Locate the cell with the specified text and output its (X, Y) center coordinate. 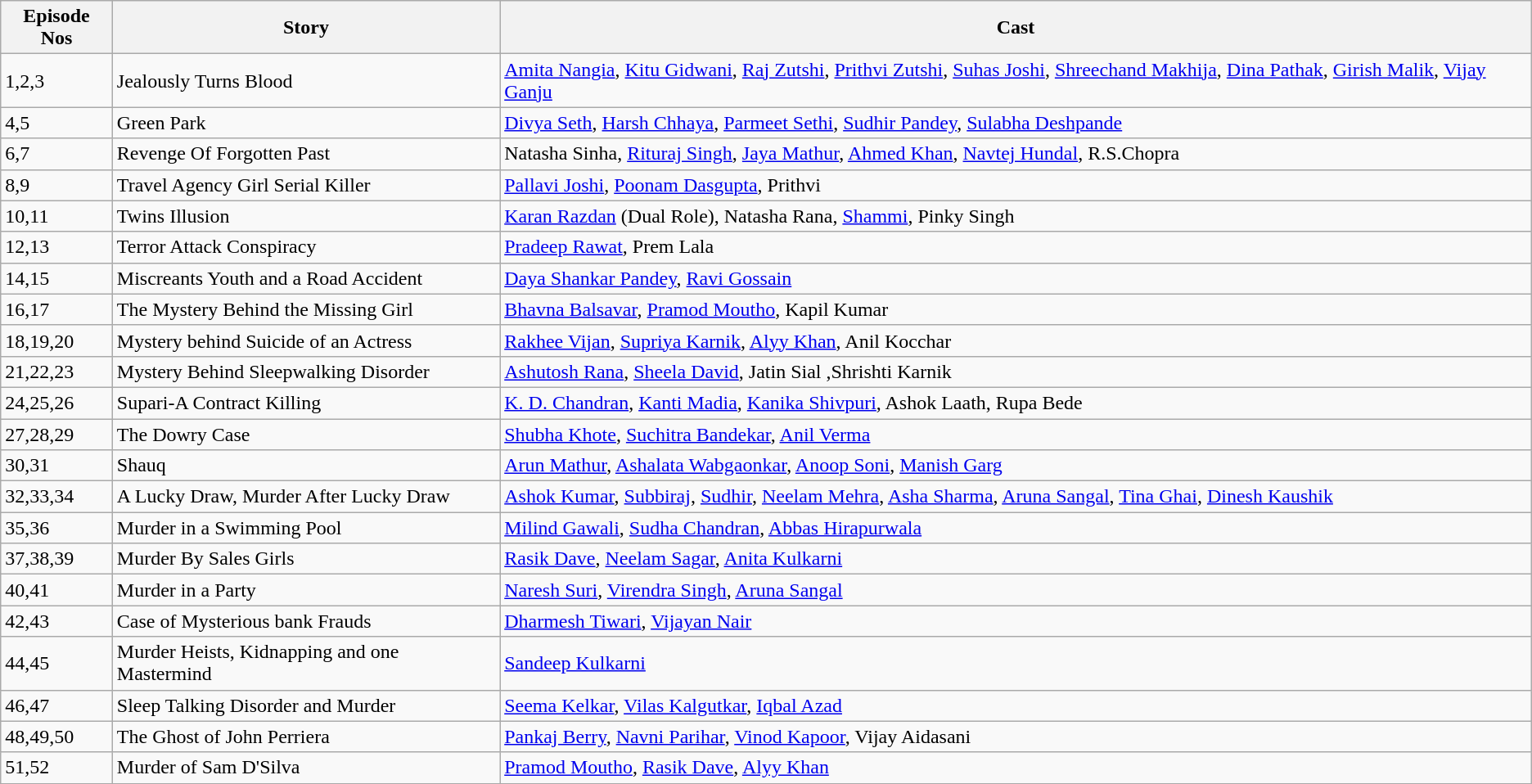
40,41 (57, 590)
8,9 (57, 185)
46,47 (57, 705)
Sleep Talking Disorder and Murder (306, 705)
The Ghost of John Perriera (306, 737)
Murder Heists, Kidnapping and one Mastermind (306, 663)
Murder in a Party (306, 590)
Mystery Behind Sleepwalking Disorder (306, 372)
Sandeep Kulkarni (1016, 663)
Rasik Dave, Neelam Sagar, Anita Kulkarni (1016, 559)
Murder in a Swimming Pool (306, 528)
30,31 (57, 466)
The Dowry Case (306, 435)
Milind Gawali, Sudha Chandran, Abbas Hirapurwala (1016, 528)
K. D. Chandran, Kanti Madia, Kanika Shivpuri, Ashok Laath, Rupa Bede (1016, 403)
6,7 (57, 154)
Green Park (306, 123)
Daya Shankar Pandey, Ravi Gossain (1016, 278)
35,36 (57, 528)
The Mystery Behind the Missing Girl (306, 309)
Mystery behind Suicide of an Actress (306, 340)
Episode Nos (57, 28)
Miscreants Youth and a Road Accident (306, 278)
Jealously Turns Blood (306, 80)
Rakhee Vijan, Supriya Karnik, Alyy Khan, Anil Kocchar (1016, 340)
Murder By Sales Girls (306, 559)
Revenge Of Forgotten Past (306, 154)
Shauq (306, 466)
44,45 (57, 663)
Ashok Kumar, Subbiraj, Sudhir, Neelam Mehra, Asha Sharma, Aruna Sangal, Tina Ghai, Dinesh Kaushik (1016, 497)
12,13 (57, 247)
21,22,23 (57, 372)
1,2,3 (57, 80)
Ashutosh Rana, Sheela David, Jatin Sial ,Shrishti Karnik (1016, 372)
27,28,29 (57, 435)
Natasha Sinha, Rituraj Singh, Jaya Mathur, Ahmed Khan, Navtej Hundal, R.S.Chopra (1016, 154)
Travel Agency Girl Serial Killer (306, 185)
Pallavi Joshi, Poonam Dasgupta, Prithvi (1016, 185)
48,49,50 (57, 737)
4,5 (57, 123)
Shubha Khote, Suchitra Bandekar, Anil Verma (1016, 435)
Amita Nangia, Kitu Gidwani, Raj Zutshi, Prithvi Zutshi, Suhas Joshi, Shreechand Makhija, Dina Pathak, Girish Malik, Vijay Ganju (1016, 80)
24,25,26 (57, 403)
Terror Attack Conspiracy (306, 247)
18,19,20 (57, 340)
Murder of Sam D'Silva (306, 768)
16,17 (57, 309)
Story (306, 28)
A Lucky Draw, Murder After Lucky Draw (306, 497)
Pradeep Rawat, Prem Lala (1016, 247)
Bhavna Balsavar, Pramod Moutho, Kapil Kumar (1016, 309)
Pramod Moutho, Rasik Dave, Alyy Khan (1016, 768)
Pankaj Berry, Navni Parihar, Vinod Kapoor, Vijay Aidasani (1016, 737)
Naresh Suri, Virendra Singh, Aruna Sangal (1016, 590)
42,43 (57, 621)
Arun Mathur, Ashalata Wabgaonkar, Anoop Soni, Manish Garg (1016, 466)
10,11 (57, 216)
Divya Seth, Harsh Chhaya, Parmeet Sethi, Sudhir Pandey, Sulabha Deshpande (1016, 123)
Dharmesh Tiwari, Vijayan Nair (1016, 621)
14,15 (57, 278)
Seema Kelkar, Vilas Kalgutkar, Iqbal Azad (1016, 705)
Supari-A Contract Killing (306, 403)
32,33,34 (57, 497)
Karan Razdan (Dual Role), Natasha Rana, Shammi, Pinky Singh (1016, 216)
37,38,39 (57, 559)
Case of Mysterious bank Frauds (306, 621)
Cast (1016, 28)
51,52 (57, 768)
Twins Illusion (306, 216)
